Extract the [X, Y] coordinate from the center of the cell holding the provided text.  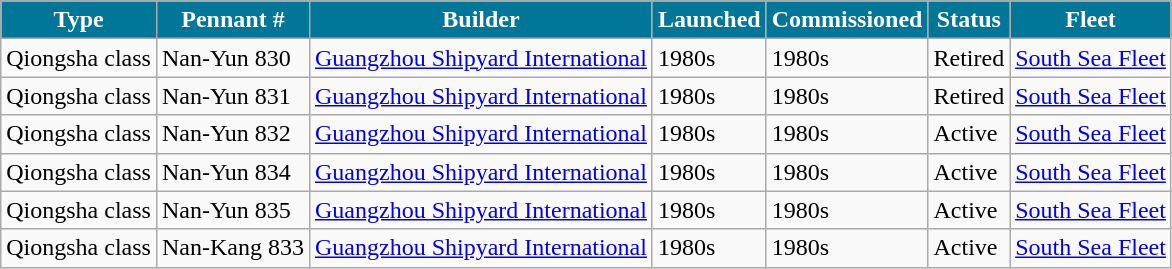
Commissioned [847, 20]
Fleet [1091, 20]
Nan-Kang 833 [232, 248]
Type [79, 20]
Builder [480, 20]
Nan-Yun 834 [232, 172]
Nan-Yun 831 [232, 96]
Launched [709, 20]
Nan-Yun 830 [232, 58]
Status [969, 20]
Nan-Yun 832 [232, 134]
Nan-Yun 835 [232, 210]
Pennant # [232, 20]
